Determine the [X, Y] coordinate at the center of the cell enclosing the given text.  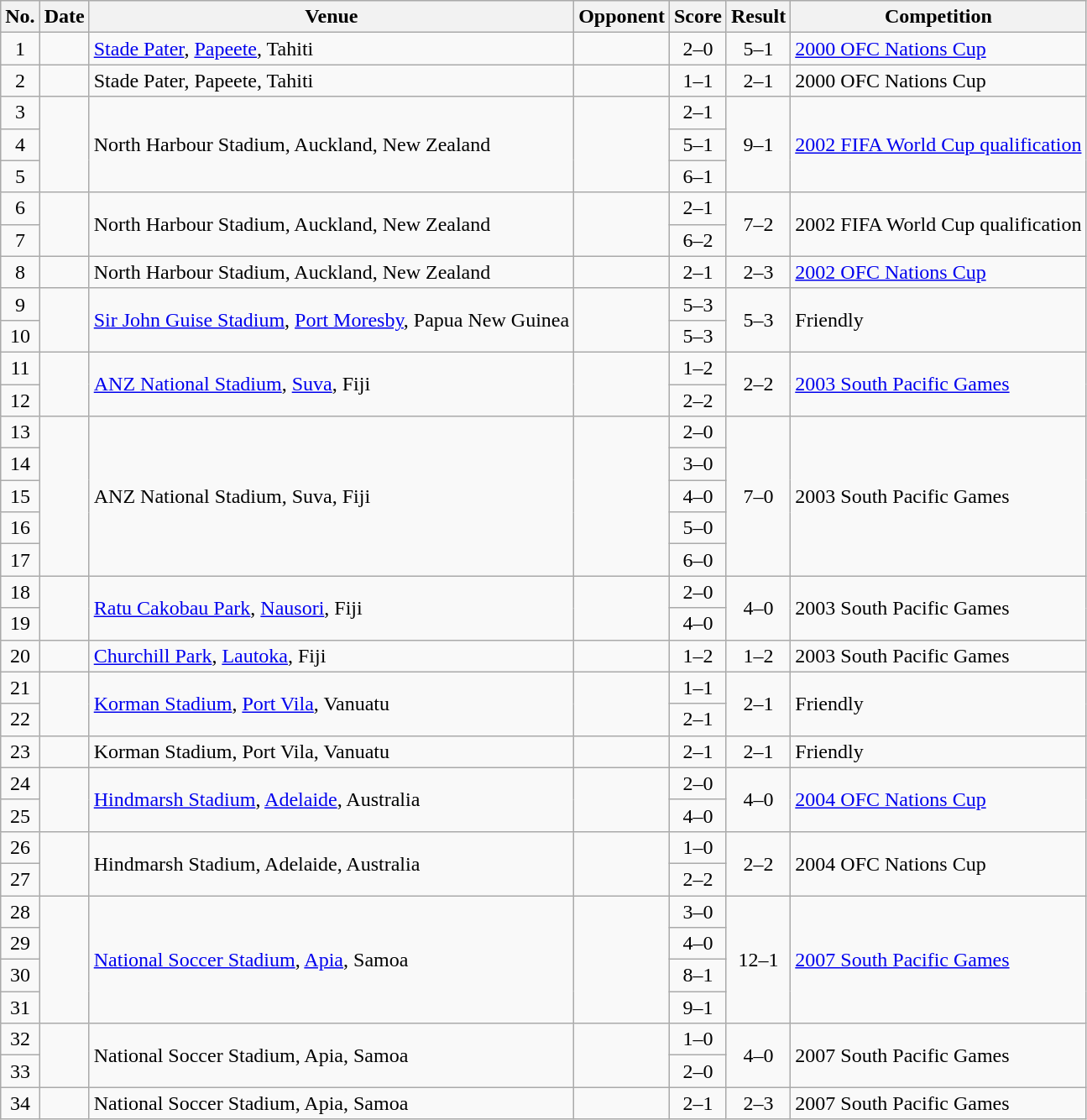
22 [20, 720]
25 [20, 815]
Churchill Park, Lautoka, Fiji [331, 656]
12 [20, 400]
14 [20, 464]
2 [20, 81]
13 [20, 432]
Ratu Cakobau Park, Nausori, Fiji [331, 608]
6–1 [698, 176]
24 [20, 783]
8 [20, 272]
5–0 [698, 528]
31 [20, 1007]
7–0 [758, 496]
3 [20, 113]
18 [20, 592]
21 [20, 688]
Opponent [622, 17]
9 [20, 304]
26 [20, 847]
11 [20, 368]
2002 OFC Nations Cup [938, 272]
Score [698, 17]
27 [20, 879]
29 [20, 944]
23 [20, 751]
30 [20, 976]
32 [20, 1039]
28 [20, 911]
5 [20, 176]
33 [20, 1071]
10 [20, 336]
19 [20, 624]
6–2 [698, 240]
12–1 [758, 959]
6 [20, 208]
15 [20, 496]
Sir John Guise Stadium, Port Moresby, Papua New Guinea [331, 320]
7–2 [758, 224]
Venue [331, 17]
Competition [938, 17]
4 [20, 144]
Result [758, 17]
No. [20, 17]
8–1 [698, 976]
16 [20, 528]
1 [20, 49]
34 [20, 1103]
17 [20, 560]
Date [64, 17]
6–0 [698, 560]
20 [20, 656]
7 [20, 240]
